Return the (X, Y) coordinate for the center point of the cell that contains the specified text.  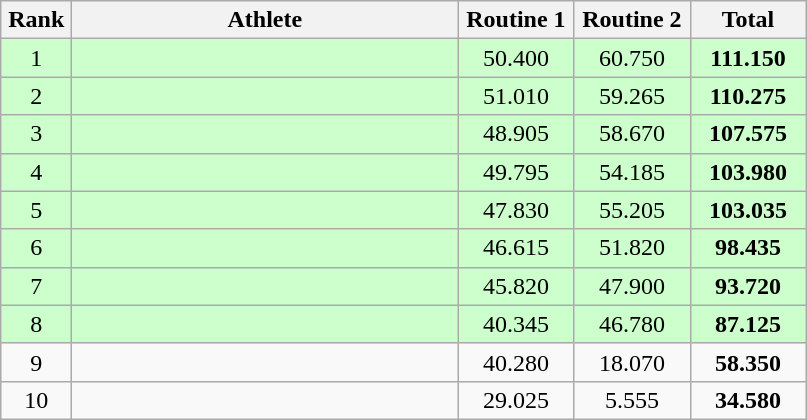
107.575 (748, 134)
49.795 (516, 172)
93.720 (748, 286)
51.010 (516, 96)
10 (36, 400)
54.185 (632, 172)
40.280 (516, 362)
3 (36, 134)
34.580 (748, 400)
Athlete (265, 20)
58.670 (632, 134)
7 (36, 286)
4 (36, 172)
29.025 (516, 400)
111.150 (748, 58)
55.205 (632, 210)
50.400 (516, 58)
47.830 (516, 210)
40.345 (516, 324)
Total (748, 20)
46.615 (516, 248)
Routine 1 (516, 20)
58.350 (748, 362)
2 (36, 96)
5 (36, 210)
103.035 (748, 210)
6 (36, 248)
87.125 (748, 324)
46.780 (632, 324)
48.905 (516, 134)
1 (36, 58)
60.750 (632, 58)
Rank (36, 20)
45.820 (516, 286)
98.435 (748, 248)
59.265 (632, 96)
18.070 (632, 362)
103.980 (748, 172)
9 (36, 362)
51.820 (632, 248)
110.275 (748, 96)
47.900 (632, 286)
8 (36, 324)
5.555 (632, 400)
Routine 2 (632, 20)
